Return the [X, Y] coordinate for the center point of the cell that contains the specified text.  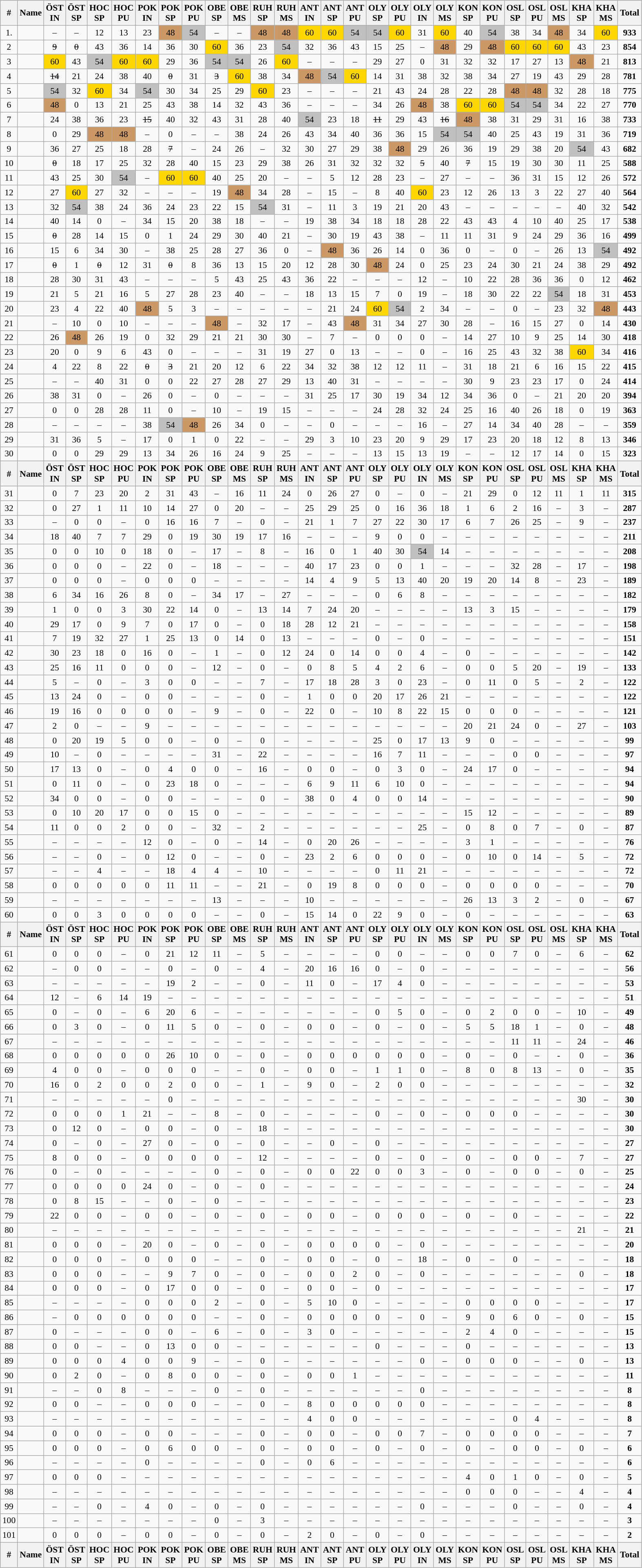
198 [630, 566]
41 [9, 639]
78 [9, 1201]
50 [9, 770]
86 [9, 1318]
1. [9, 33]
346 [630, 440]
121 [630, 712]
103 [630, 726]
69 [9, 1070]
682 [630, 149]
854 [630, 47]
416 [630, 352]
770 [630, 105]
572 [630, 178]
55 [9, 842]
182 [630, 595]
57 [9, 871]
95 [9, 1448]
101 [9, 1535]
82 [9, 1259]
287 [630, 508]
59 [9, 900]
933 [630, 33]
71 [9, 1099]
96 [9, 1463]
542 [630, 207]
733 [630, 120]
538 [630, 221]
80 [9, 1230]
75 [9, 1158]
588 [630, 164]
133 [630, 668]
443 [630, 309]
42 [9, 653]
359 [630, 425]
61 [9, 954]
81 [9, 1245]
499 [630, 236]
813 [630, 62]
564 [630, 192]
92 [9, 1404]
237 [630, 522]
79 [9, 1216]
151 [630, 639]
44 [9, 682]
73 [9, 1129]
85 [9, 1303]
179 [630, 610]
363 [630, 411]
781 [630, 76]
93 [9, 1419]
45 [9, 697]
142 [630, 653]
37 [9, 581]
98 [9, 1492]
719 [630, 135]
84 [9, 1288]
453 [630, 294]
47 [9, 726]
415 [630, 367]
52 [9, 798]
64 [9, 998]
- [559, 1056]
394 [630, 396]
65 [9, 1013]
323 [630, 454]
430 [630, 323]
208 [630, 552]
775 [630, 91]
462 [630, 280]
158 [630, 624]
83 [9, 1274]
58 [9, 886]
189 [630, 581]
315 [630, 493]
100 [9, 1521]
68 [9, 1056]
88 [9, 1347]
418 [630, 338]
66 [9, 1027]
77 [9, 1187]
211 [630, 537]
91 [9, 1390]
414 [630, 381]
39 [9, 610]
33 [9, 522]
74 [9, 1143]
